Detect which cell encompasses the target text, then output its (x, y) center coordinate. 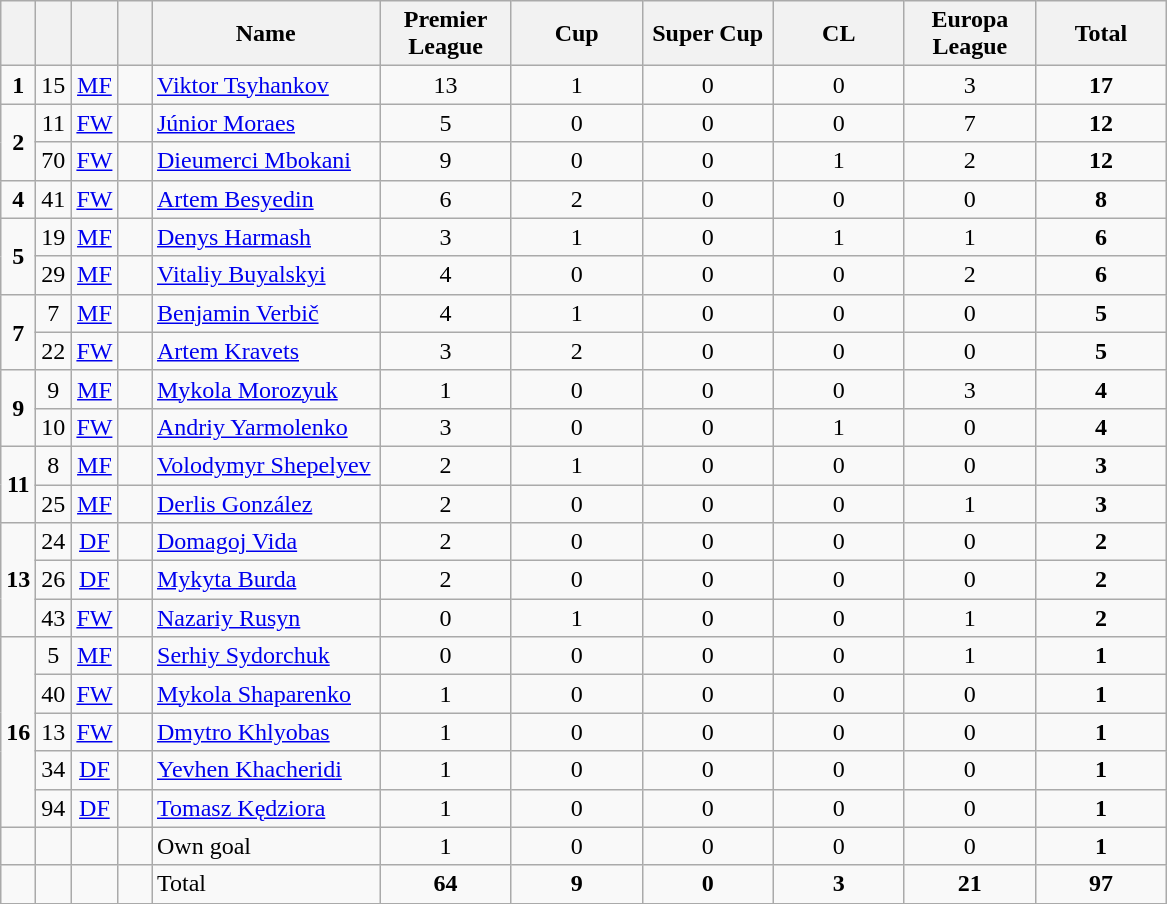
Artem Kravets (266, 351)
Andriy Yarmolenko (266, 427)
43 (54, 618)
Mykyta Burda (266, 580)
Name (266, 34)
24 (54, 542)
41 (54, 199)
22 (54, 351)
Serhiy Sydorchuk (266, 656)
Premier League (446, 34)
Dmytro Khlyobas (266, 732)
Viktor Tsyhankov (266, 85)
25 (54, 503)
Júnior Moraes (266, 123)
94 (54, 808)
Cup (576, 34)
64 (446, 884)
Nazariy Rusyn (266, 618)
16 (18, 732)
Own goal (266, 846)
34 (54, 770)
26 (54, 580)
CL (838, 34)
40 (54, 694)
Mykola Morozyuk (266, 389)
19 (54, 237)
Dieumerci Mbokani (266, 161)
97 (1100, 884)
Tomasz Kędziora (266, 808)
15 (54, 85)
Volodymyr Shepelyev (266, 465)
70 (54, 161)
Vitaliy Buyalskyi (266, 275)
29 (54, 275)
Yevhen Khacheridi (266, 770)
Europa League (970, 34)
Denys Harmash (266, 237)
Benjamin Verbič (266, 313)
21 (970, 884)
Super Cup (708, 34)
Artem Besyedin (266, 199)
10 (54, 427)
Domagoj Vida (266, 542)
17 (1100, 85)
Mykola Shaparenko (266, 694)
Derlis González (266, 503)
